Locate the cell with the specified text and output its (X, Y) center coordinate. 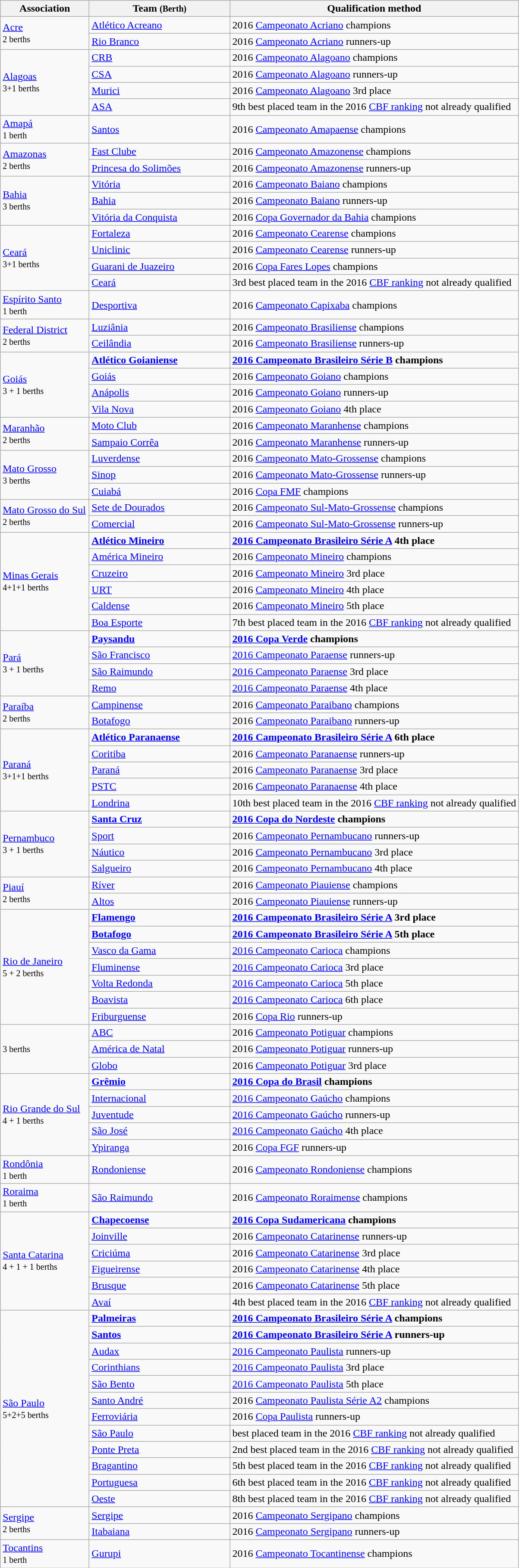
2016 Campeonato Pernambucano runners-up (374, 836)
Gurupi (160, 1553)
Vila Nova (160, 409)
Sete de Dourados (160, 508)
Santa Catarina 4 + 1 + 1 berths (45, 1261)
Sergipe (160, 1515)
Luverdense (160, 458)
2016 Campeonato Catarinense 5th place (374, 1285)
2016 Campeonato Gaúcho runners-up (374, 1115)
2016 Copa FGF runners-up (374, 1147)
9th best placed team in the 2016 CBF ranking not already qualified (374, 107)
5th best placed team in the 2016 CBF ranking not already qualified (374, 1466)
Audax (160, 1351)
Luziânia (160, 327)
CRB (160, 58)
2016 Campeonato Paraibano champions (374, 704)
Princesa do Solimões (160, 168)
2016 Campeonato Maranhense runners-up (374, 442)
Santa Cruz (160, 819)
3rd best placed team in the 2016 CBF ranking not already qualified (374, 283)
2016 Campeonato Rondoniense champions (374, 1170)
Volta Redonda (160, 983)
Cruzeiro (160, 573)
Fluminense (160, 967)
Pernambuco3 + 1 berths (45, 844)
Fortaleza (160, 234)
2016 Campeonato Paulista 3rd place (374, 1368)
3 berths (45, 1049)
2016 Campeonato Roraimense champions (374, 1197)
Association (45, 9)
2016 Copa Verde champions (374, 639)
São Paulo 5+2+5 berths (45, 1409)
2016 Campeonato Paulista runners-up (374, 1351)
2016 Campeonato Amazonense runners-up (374, 168)
Desportiva (160, 305)
São Francisco (160, 655)
Remo (160, 688)
Sergipe2 berths (45, 1523)
Rio Grande do Sul4 + 1 berths (45, 1115)
Rio Branco (160, 41)
Ponte Preta (160, 1449)
Ceará3+1 berths (45, 258)
Roraima1 berth (45, 1197)
2016 Campeonato Mineiro 4th place (374, 590)
Piauí2 berths (45, 893)
7th best placed team in the 2016 CBF ranking not already qualified (374, 622)
CSA (160, 74)
2016 Campeonato Mineiro champions (374, 557)
2016 Copa Governador da Bahia champions (374, 217)
América Mineiro (160, 557)
2016 Campeonato Paulista 5th place (374, 1384)
2016 Campeonato Potiguar champions (374, 1033)
2016 Campeonato Mato-Grossense champions (374, 458)
Paraná (160, 770)
Paraíba2 berths (45, 712)
2016 Copa Sudamericana champions (374, 1220)
2016 Campeonato Tocantinense champions (374, 1553)
Paraná3+1+1 berths (45, 770)
2016 Campeonato Pernambucano 4th place (374, 868)
Palmeiras (160, 1318)
Campinense (160, 704)
Amapá1 berth (45, 129)
Sampaio Corrêa (160, 442)
Joinville (160, 1236)
2016 Campeonato Brasileiro Série A 6th place (374, 737)
Avaí (160, 1302)
2016 Campeonato Cearense runners-up (374, 250)
2016 Campeonato Capixaba champions (374, 305)
2016 Campeonato Paraense runners-up (374, 655)
Sinop (160, 475)
Santo André (160, 1400)
2016 Campeonato Alagoano runners-up (374, 74)
2016 Campeonato Brasileiro Série A 3rd place (374, 918)
São Paulo (160, 1433)
2016 Campeonato Potiguar 3rd place (374, 1065)
Ferroviária (160, 1417)
2016 Campeonato Paranaense runners-up (374, 754)
2016 Campeonato Goiano 4th place (374, 409)
Cuiabá (160, 491)
Rio de Janeiro5 + 2 berths (45, 967)
2016 Campeonato Cearense champions (374, 234)
2016 Campeonato Sul-Mato-Grossense runners-up (374, 524)
2016 Campeonato Paulista Série A2 champions (374, 1400)
8th best placed team in the 2016 CBF ranking not already qualified (374, 1499)
Oeste (160, 1499)
2016 Campeonato Sergipano champions (374, 1515)
Anápolis (160, 393)
Corinthians (160, 1368)
Grêmio (160, 1082)
10th best placed team in the 2016 CBF ranking not already qualified (374, 803)
Minas Gerais 4+1+1 berths (45, 581)
Acre2 berths (45, 33)
Alagoas3+1 berths (45, 82)
2016 Campeonato Goiano champions (374, 376)
2016 Campeonato Sergipano runners-up (374, 1531)
2016 Campeonato Carioca 5th place (374, 983)
Pará3 + 1 berths (45, 663)
Figueirense (160, 1269)
Vitória (160, 184)
Altos (160, 901)
Goiás3 + 1 berths (45, 384)
2016 Campeonato Mato-Grossense runners-up (374, 475)
2016 Campeonato Carioca 3rd place (374, 967)
Moto Club (160, 425)
Guarani de Juazeiro (160, 266)
Ríver (160, 885)
URT (160, 590)
2016 Copa FMF champions (374, 491)
Flamengo (160, 918)
Atlético Acreano (160, 25)
2016 Campeonato Piauiense champions (374, 885)
Mato Grosso3 berths (45, 475)
2016 Campeonato Paraibano runners-up (374, 721)
Comercial (160, 524)
2016 Campeonato Acriano champions (374, 25)
Bragantino (160, 1466)
2016 Campeonato Paraense 3rd place (374, 672)
2016 Campeonato Alagoano 3rd place (374, 91)
Murici (160, 91)
Espírito Santo 1 berth (45, 305)
Fast Clube (160, 151)
2016 Campeonato Mineiro 3rd place (374, 573)
Vasco da Gama (160, 950)
Paysandu (160, 639)
2016 Campeonato Baiano runners-up (374, 200)
América de Natal (160, 1049)
2016 Campeonato Amapaense champions (374, 129)
2016 Copa Rio runners-up (374, 1016)
2016 Campeonato Baiano champions (374, 184)
Mato Grosso do Sul 2 berths (45, 516)
Atlético Paranaense (160, 737)
Internacional (160, 1098)
Ceilândia (160, 344)
Juventude (160, 1115)
4th best placed team in the 2016 CBF ranking not already qualified (374, 1302)
Friburguense (160, 1016)
2016 Campeonato Potiguar runners-up (374, 1049)
Bahia (160, 200)
2016 Campeonato Gaúcho champions (374, 1098)
Boavista (160, 1000)
Náutico (160, 852)
ABC (160, 1033)
Atlético Goianiense (160, 360)
2016 Copa Fares Lopes champions (374, 266)
2016 Copa Paulista runners-up (374, 1417)
2016 Campeonato Alagoano champions (374, 58)
PSTC (160, 787)
2016 Campeonato Pernambucano 3rd place (374, 852)
Uniclinic (160, 250)
Criciúma (160, 1253)
Goiás (160, 376)
2016 Campeonato Brasileiro Série A 4th place (374, 540)
2016 Campeonato Paraense 4th place (374, 688)
2016 Campeonato Amazonense champions (374, 151)
Londrina (160, 803)
São Bento (160, 1384)
2016 Campeonato Catarinense runners-up (374, 1236)
2016 Campeonato Sul-Mato-Grossense champions (374, 508)
Salgueiro (160, 868)
2016 Campeonato Paranaense 4th place (374, 787)
Amazonas2 berths (45, 159)
6th best placed team in the 2016 CBF ranking not already qualified (374, 1482)
2016 Campeonato Brasiliense champions (374, 327)
2016 Campeonato Carioca 6th place (374, 1000)
2016 Campeonato Mineiro 5th place (374, 606)
2016 Copa do Nordeste champions (374, 819)
2016 Campeonato Brasileiro Série B champions (374, 360)
best placed team in the 2016 CBF ranking not already qualified (374, 1433)
2016 Campeonato Acriano runners-up (374, 41)
2016 Campeonato Brasileiro Série A 5th place (374, 934)
Sport (160, 836)
2016 Campeonato Brasiliense runners-up (374, 344)
2nd best placed team in the 2016 CBF ranking not already qualified (374, 1449)
2016 Campeonato Goiano runners-up (374, 393)
Bahia3 berths (45, 200)
Portuguesa (160, 1482)
2016 Campeonato Carioca champions (374, 950)
Brusque (160, 1285)
Rondônia1 berth (45, 1170)
Rondoniense (160, 1170)
2016 Campeonato Gaúcho 4th place (374, 1131)
Coritiba (160, 754)
Globo (160, 1065)
2016 Campeonato Brasileiro Série A champions (374, 1318)
Ypiranga (160, 1147)
2016 Campeonato Brasileiro Série A runners-up (374, 1335)
2016 Campeonato Catarinense 3rd place (374, 1253)
Chapecoense (160, 1220)
2016 Campeonato Catarinense 4th place (374, 1269)
2016 Campeonato Maranhense champions (374, 425)
Qualification method (374, 9)
Itabaiana (160, 1531)
Ceará (160, 283)
Atlético Mineiro (160, 540)
ASA (160, 107)
2016 Campeonato Paranaense 3rd place (374, 770)
Team (Berth) (160, 9)
Tocantins1 berth (45, 1553)
Boa Esporte (160, 622)
Federal District2 berths (45, 335)
Maranhão2 berths (45, 434)
2016 Copa do Brasil champions (374, 1082)
São José (160, 1131)
Vitória da Conquista (160, 217)
2016 Campeonato Piauiense runners-up (374, 901)
Caldense (160, 606)
